Detect which cell encompasses the target text, then output its (X, Y) center coordinate. 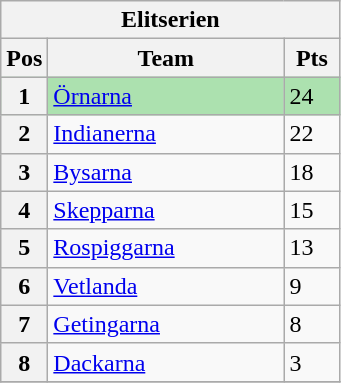
Indianerna (166, 134)
9 (312, 286)
2 (24, 134)
7 (24, 324)
Elitserien (170, 20)
Getingarna (166, 324)
Rospiggarna (166, 248)
Pos (24, 58)
4 (24, 210)
Örnarna (166, 96)
Team (166, 58)
5 (24, 248)
Bysarna (166, 172)
24 (312, 96)
Vetlanda (166, 286)
13 (312, 248)
22 (312, 134)
18 (312, 172)
Skepparna (166, 210)
6 (24, 286)
15 (312, 210)
Pts (312, 58)
1 (24, 96)
Dackarna (166, 362)
